Pinpoint the cell where the given text exists, returning its (X, Y) midpoint coordinate. 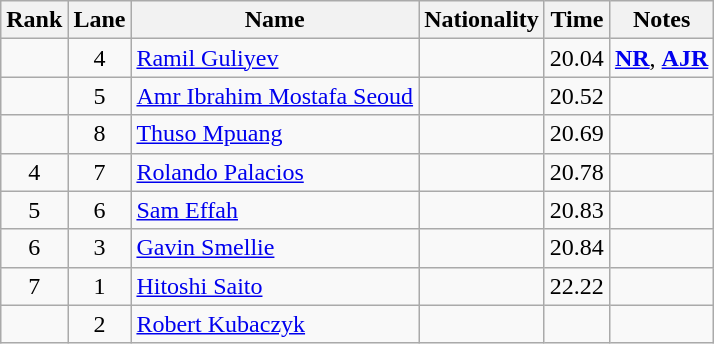
Time (576, 20)
3 (100, 248)
NR, AJR (661, 58)
20.83 (576, 210)
8 (100, 134)
Rolando Palacios (275, 172)
2 (100, 324)
Rank (34, 20)
Notes (661, 20)
Name (275, 20)
20.52 (576, 96)
Robert Kubaczyk (275, 324)
1 (100, 286)
Hitoshi Saito (275, 286)
20.69 (576, 134)
Thuso Mpuang (275, 134)
22.22 (576, 286)
20.78 (576, 172)
Amr Ibrahim Mostafa Seoud (275, 96)
Lane (100, 20)
20.04 (576, 58)
Nationality (482, 20)
20.84 (576, 248)
Gavin Smellie (275, 248)
Sam Effah (275, 210)
Ramil Guliyev (275, 58)
